Provide the [x, y] coordinate of the cell's center where the given text is located.  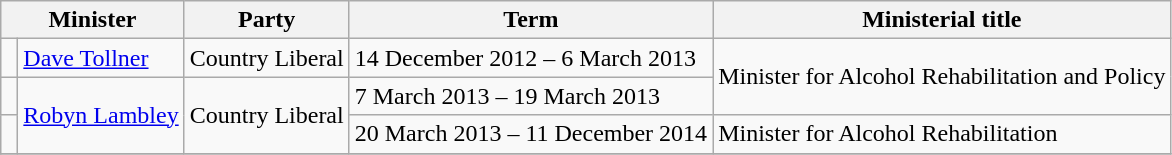
Minister for Alcohol Rehabilitation [942, 134]
Party [266, 20]
Robyn Lambley [101, 115]
Minister for Alcohol Rehabilitation and Policy [942, 77]
Minister [92, 20]
Dave Tollner [101, 58]
7 March 2013 – 19 March 2013 [530, 96]
Term [530, 20]
14 December 2012 – 6 March 2013 [530, 58]
Ministerial title [942, 20]
20 March 2013 – 11 December 2014 [530, 134]
